Provide the (X, Y) coordinate of the cell's center where the given text is located.  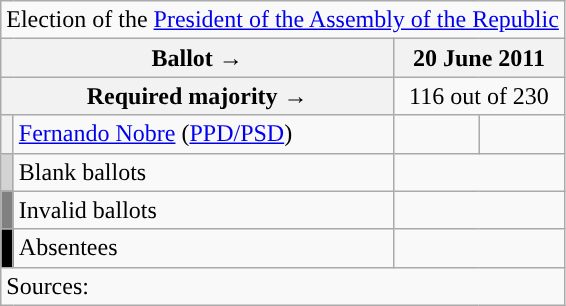
Ballot → (198, 58)
Sources: (283, 286)
116 out of 230 (480, 96)
Required majority → (198, 96)
Fernando Nobre (PPD/PSD) (203, 134)
Election of the President of the Assembly of the Republic (283, 20)
Invalid ballots (203, 210)
Blank ballots (203, 172)
20 June 2011 (480, 58)
Absentees (203, 248)
